Output the [X, Y] coordinate of the center of the cell containing the given text.  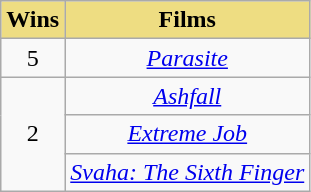
5 [33, 58]
Ashfall [188, 96]
Films [188, 20]
Wins [33, 20]
2 [33, 134]
Extreme Job [188, 134]
Svaha: The Sixth Finger [188, 172]
Parasite [188, 58]
